Pinpoint the cell where the given text exists, returning its (X, Y) midpoint coordinate. 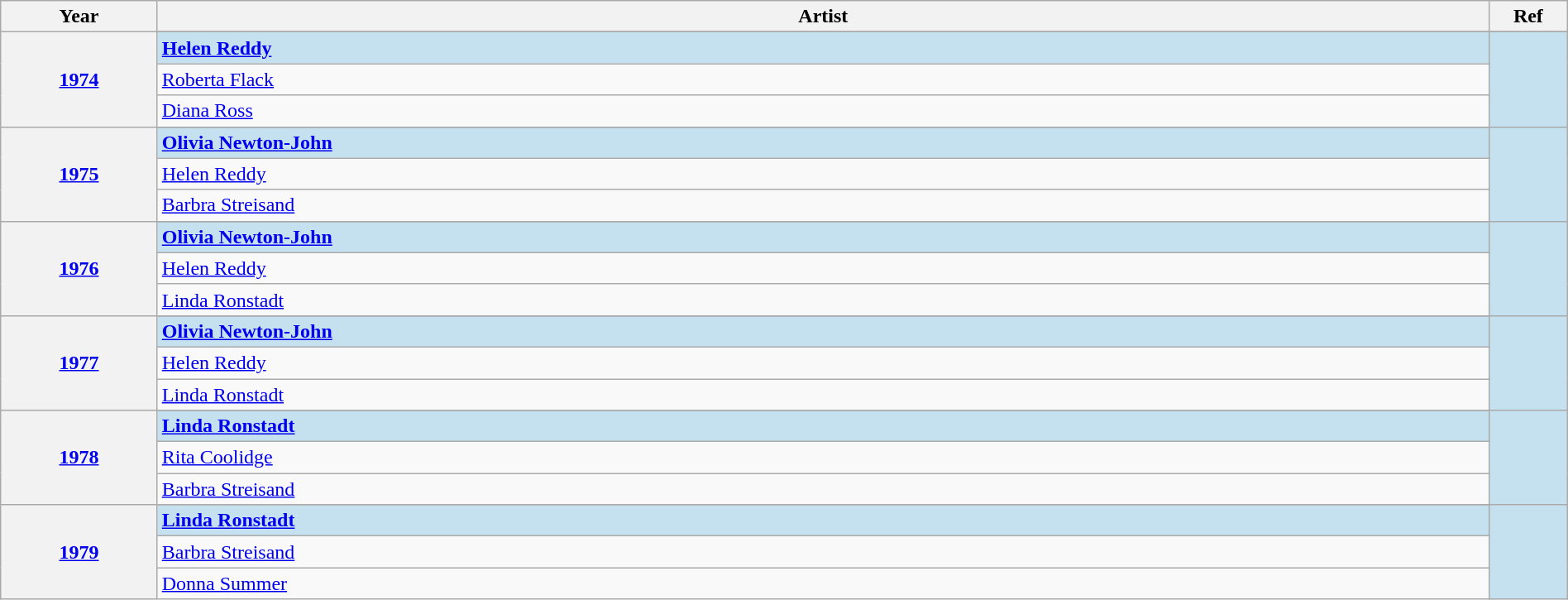
Rita Coolidge (823, 458)
1974 (79, 79)
Diana Ross (823, 111)
Donna Summer (823, 583)
Roberta Flack (823, 79)
Ref (1528, 17)
1977 (79, 362)
Year (79, 17)
1978 (79, 458)
1976 (79, 268)
1979 (79, 552)
Artist (823, 17)
1975 (79, 174)
